Find where the given text appears and provide that cell's center as (X, Y) coordinate. 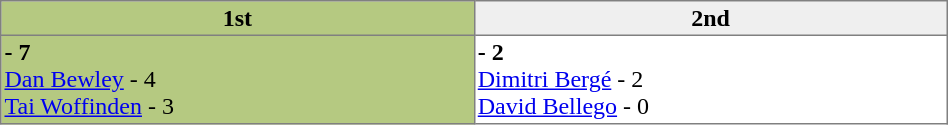
- 7Dan Bewley - 4Tai Woffinden - 3 (238, 79)
2nd (710, 18)
- 2Dimitri Bergé - 2David Bellego - 0 (710, 79)
1st (238, 18)
